Output the [X, Y] coordinate of the center of the cell containing the given text.  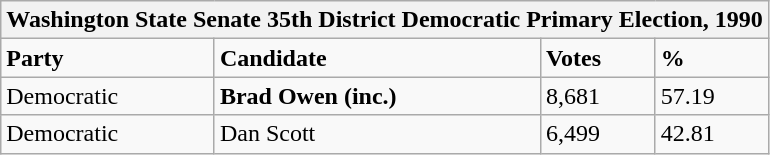
8,681 [598, 96]
42.81 [712, 134]
57.19 [712, 96]
Brad Owen (inc.) [377, 96]
Washington State Senate 35th District Democratic Primary Election, 1990 [385, 20]
% [712, 58]
Votes [598, 58]
Party [108, 58]
Dan Scott [377, 134]
6,499 [598, 134]
Candidate [377, 58]
